Identify which cell holds the provided text, then report its (x, y) central coordinate. 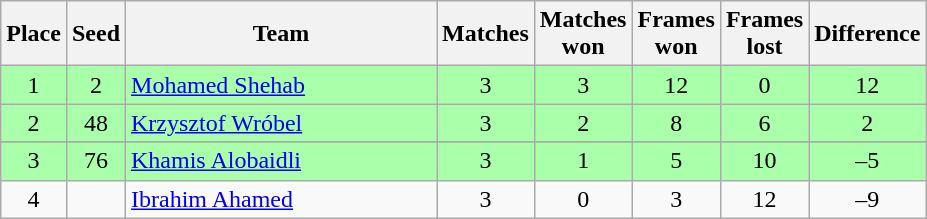
10 (764, 161)
Seed (96, 34)
Ibrahim Ahamed (282, 199)
Difference (868, 34)
4 (34, 199)
Krzysztof Wróbel (282, 123)
Mohamed Shehab (282, 85)
76 (96, 161)
–5 (868, 161)
5 (676, 161)
48 (96, 123)
6 (764, 123)
Matches won (583, 34)
Frames lost (764, 34)
Team (282, 34)
Khamis Alobaidli (282, 161)
Matches (486, 34)
8 (676, 123)
Frames won (676, 34)
Place (34, 34)
–9 (868, 199)
